Return (X, Y) of the center of cell containing provided text 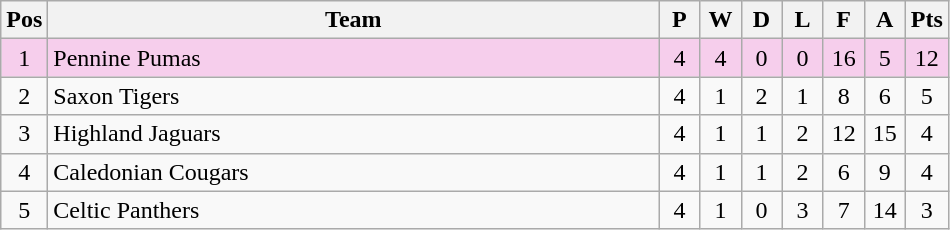
Highland Jaguars (354, 134)
Saxon Tigers (354, 96)
Pennine Pumas (354, 58)
Pos (24, 20)
W (720, 20)
8 (844, 96)
A (884, 20)
9 (884, 172)
Team (354, 20)
P (680, 20)
16 (844, 58)
F (844, 20)
L (802, 20)
7 (844, 210)
Celtic Panthers (354, 210)
Pts (926, 20)
D (762, 20)
Caledonian Cougars (354, 172)
15 (884, 134)
14 (884, 210)
